Extract the (X, Y) coordinate from the center of the cell holding the provided text.  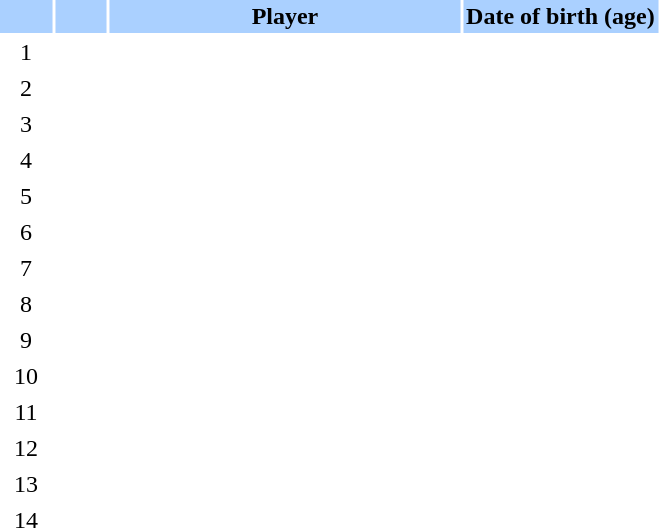
4 (26, 160)
11 (26, 412)
2 (26, 88)
13 (26, 484)
12 (26, 448)
3 (26, 124)
8 (26, 304)
5 (26, 196)
9 (26, 340)
7 (26, 268)
6 (26, 232)
10 (26, 376)
Date of birth (age) (560, 16)
1 (26, 52)
Player (285, 16)
